Search for the cell housing the specified text and yield its (X, Y) center coordinate. 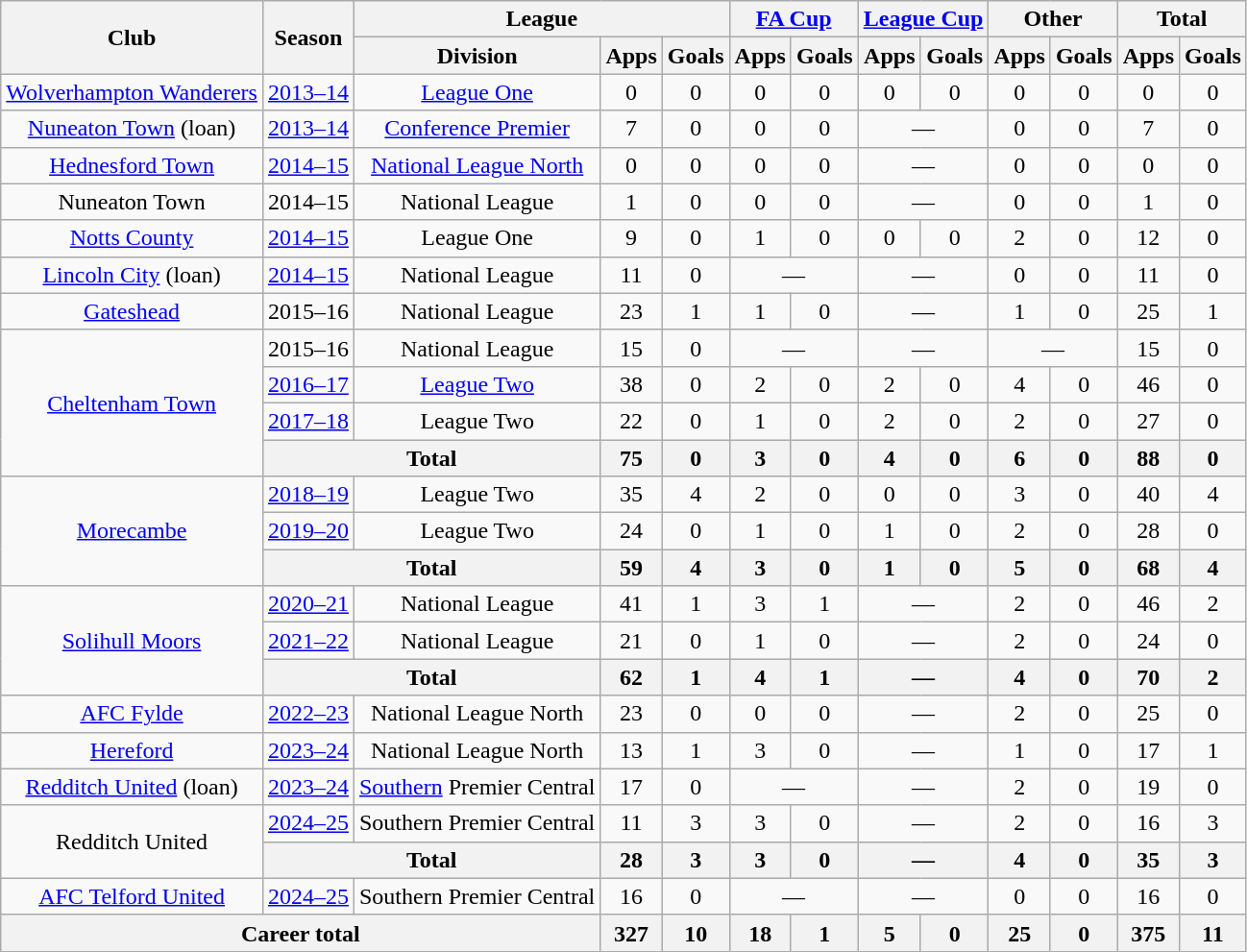
Hednesford Town (133, 165)
19 (1148, 787)
Notts County (133, 238)
59 (631, 568)
2021–22 (307, 641)
375 (1148, 933)
75 (631, 458)
Lincoln City (loan) (133, 275)
22 (631, 421)
Morecambe (133, 531)
2019–20 (307, 531)
10 (696, 933)
Nuneaton Town (133, 202)
38 (631, 384)
Other (1053, 19)
AFC Telford United (133, 896)
FA Cup (794, 19)
Redditch United (133, 842)
41 (631, 604)
League Cup (923, 19)
Solihull Moors (133, 641)
Gateshead (133, 311)
Career total (301, 933)
Season (307, 37)
40 (1148, 495)
AFC Fylde (133, 714)
Division (477, 56)
Cheltenham Town (133, 403)
2018–19 (307, 495)
88 (1148, 458)
21 (631, 641)
62 (631, 677)
70 (1148, 677)
Conference Premier (477, 129)
27 (1148, 421)
13 (631, 750)
2022–23 (307, 714)
68 (1148, 568)
2016–17 (307, 384)
2020–21 (307, 604)
2017–18 (307, 421)
9 (631, 238)
6 (1019, 458)
Nuneaton Town (loan) (133, 129)
Wolverhampton Wanderers (133, 92)
327 (631, 933)
18 (760, 933)
Club (133, 37)
12 (1148, 238)
Redditch United (loan) (133, 787)
League (542, 19)
Hereford (133, 750)
